Identify which cell holds the provided text, then report its (X, Y) central coordinate. 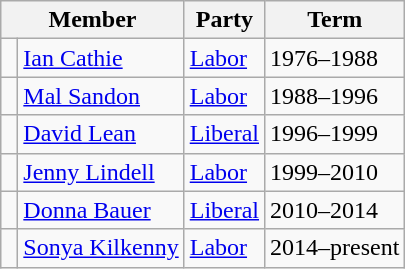
Sonya Kilkenny (101, 248)
Mal Sandon (101, 96)
Donna Bauer (101, 210)
Ian Cathie (101, 58)
Member (92, 20)
1988–1996 (335, 96)
2014–present (335, 248)
1999–2010 (335, 172)
Term (335, 20)
1976–1988 (335, 58)
Party (224, 20)
David Lean (101, 134)
Jenny Lindell (101, 172)
2010–2014 (335, 210)
1996–1999 (335, 134)
